For the text-containing cell, return its midpoint in [X, Y] coordinate format. 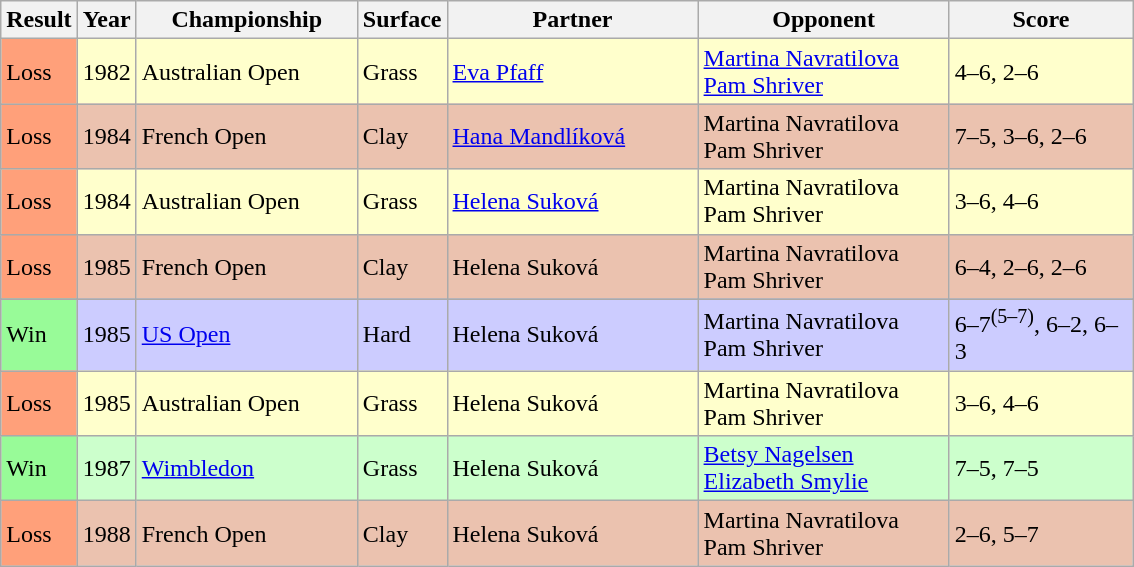
Eva Pfaff [572, 72]
6–4, 2–6, 2–6 [1041, 266]
7–5, 7–5 [1041, 468]
Opponent [824, 20]
Score [1041, 20]
7–5, 3–6, 2–6 [1041, 136]
Surface [402, 20]
4–6, 2–6 [1041, 72]
Hard [402, 335]
1988 [106, 534]
Wimbledon [246, 468]
Betsy Nagelsen Elizabeth Smylie [824, 468]
2–6, 5–7 [1041, 534]
1982 [106, 72]
1987 [106, 468]
Year [106, 20]
Hana Mandlíková [572, 136]
US Open [246, 335]
Partner [572, 20]
Result [39, 20]
6–7(5–7), 6–2, 6–3 [1041, 335]
Championship [246, 20]
